Find where the given text appears and provide that cell's center as [X, Y] coordinate. 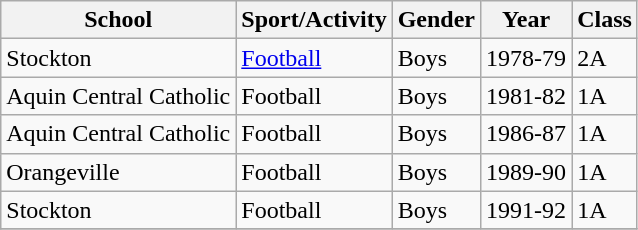
Sport/Activity [314, 20]
Class [605, 20]
School [118, 20]
Gender [436, 20]
1978-79 [526, 58]
1989-90 [526, 172]
1981-82 [526, 96]
Year [526, 20]
1991-92 [526, 210]
1986-87 [526, 134]
2A [605, 58]
Orangeville [118, 172]
